Return [x, y] of the center of cell containing provided text 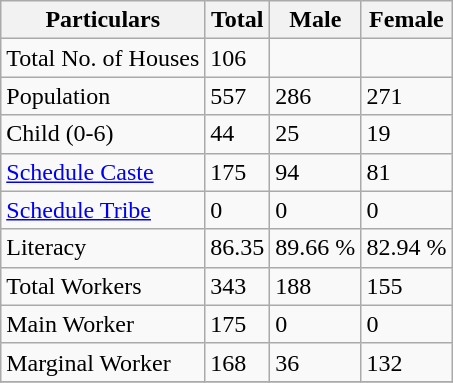
168 [238, 362]
271 [406, 96]
Particulars [103, 20]
106 [238, 58]
82.94 % [406, 248]
Schedule Caste [103, 172]
Population [103, 96]
Marginal Worker [103, 362]
Female [406, 20]
94 [316, 172]
Male [316, 20]
89.66 % [316, 248]
286 [316, 96]
132 [406, 362]
155 [406, 286]
Child (0-6) [103, 134]
Literacy [103, 248]
86.35 [238, 248]
19 [406, 134]
25 [316, 134]
36 [316, 362]
343 [238, 286]
44 [238, 134]
Total No. of Houses [103, 58]
Total [238, 20]
Total Workers [103, 286]
Schedule Tribe [103, 210]
81 [406, 172]
Main Worker [103, 324]
557 [238, 96]
188 [316, 286]
